Capture the cell that displays the provided text and extract its (X, Y) central coordinate. 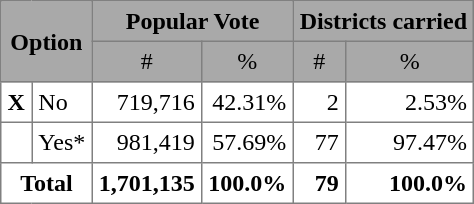
77 (320, 142)
2 (320, 102)
Popular Vote (192, 21)
Total (46, 183)
42.31% (248, 102)
Districts carried (384, 21)
Yes* (62, 142)
719,716 (147, 102)
97.47% (410, 142)
57.69% (248, 142)
1,701,135 (147, 183)
79 (320, 183)
No (62, 102)
981,419 (147, 142)
Option (46, 42)
2.53% (410, 102)
X (16, 102)
